Locate the cell with the specified text and output its (x, y) center coordinate. 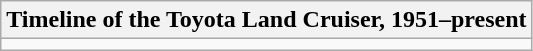
Timeline of the Toyota Land Cruiser, 1951–present (266, 20)
